Determine the (x, y) coordinate at the center of the cell enclosing the given text.  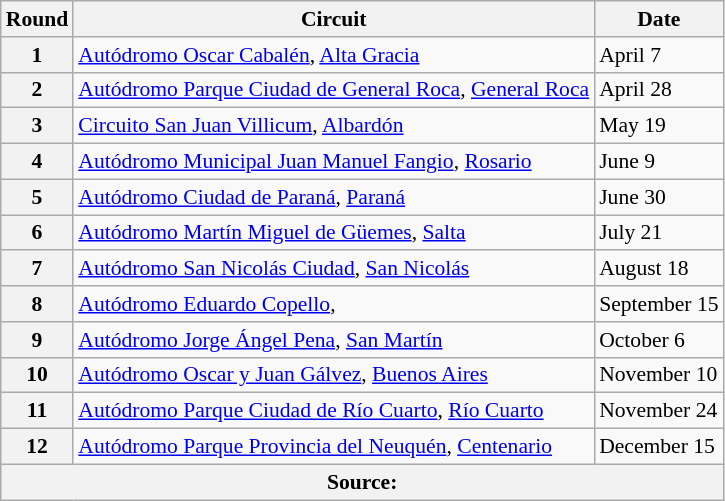
9 (38, 340)
Autódromo Municipal Juan Manuel Fangio, Rosario (334, 162)
Autódromo San Nicolás Ciudad, San Nicolás (334, 269)
September 15 (658, 304)
10 (38, 375)
May 19 (658, 126)
Autódromo Oscar y Juan Gálvez, Buenos Aires (334, 375)
11 (38, 411)
Date (658, 19)
Autódromo Parque Ciudad de General Roca, General Roca (334, 90)
Round (38, 19)
8 (38, 304)
November 24 (658, 411)
June 30 (658, 197)
7 (38, 269)
June 9 (658, 162)
Autódromo Eduardo Copello, (334, 304)
Autódromo Jorge Ángel Pena, San Martín (334, 340)
Autódromo Ciudad de Paraná, Paraná (334, 197)
April 7 (658, 55)
October 6 (658, 340)
Autódromo Oscar Cabalén, Alta Gracia (334, 55)
Autódromo Parque Provincia del Neuquén, Centenario (334, 447)
November 10 (658, 375)
Autódromo Martín Miguel de Güemes, Salta (334, 233)
December 15 (658, 447)
5 (38, 197)
6 (38, 233)
4 (38, 162)
2 (38, 90)
12 (38, 447)
July 21 (658, 233)
August 18 (658, 269)
3 (38, 126)
April 28 (658, 90)
Autódromo Parque Ciudad de Río Cuarto, Río Cuarto (334, 411)
1 (38, 55)
Source: (362, 482)
Circuito San Juan Villicum, Albardón (334, 126)
Circuit (334, 19)
